Capture the cell that displays the provided text and extract its [x, y] central coordinate. 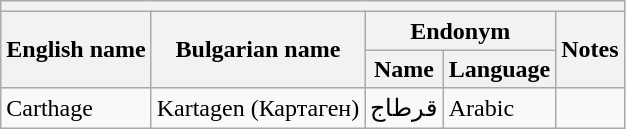
Language [499, 69]
Notes [590, 50]
Name [404, 69]
Kartagen (Картаген) [258, 108]
Carthage [76, 108]
English name [76, 50]
Bulgarian name [258, 50]
Endonym [460, 31]
قرطاج [404, 108]
Arabic [499, 108]
